For the text-containing cell, return its midpoint in (X, Y) coordinate format. 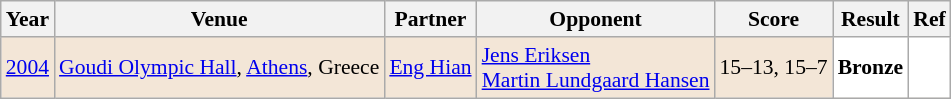
Result (871, 19)
Year (28, 19)
Partner (430, 19)
Goudi Olympic Hall, Athens, Greece (219, 68)
Eng Hian (430, 68)
Jens Eriksen Martin Lundgaard Hansen (596, 68)
Opponent (596, 19)
2004 (28, 68)
Bronze (871, 68)
15–13, 15–7 (774, 68)
Ref (929, 19)
Score (774, 19)
Venue (219, 19)
